Provide the [x, y] coordinate of the cell's center where the given text is located.  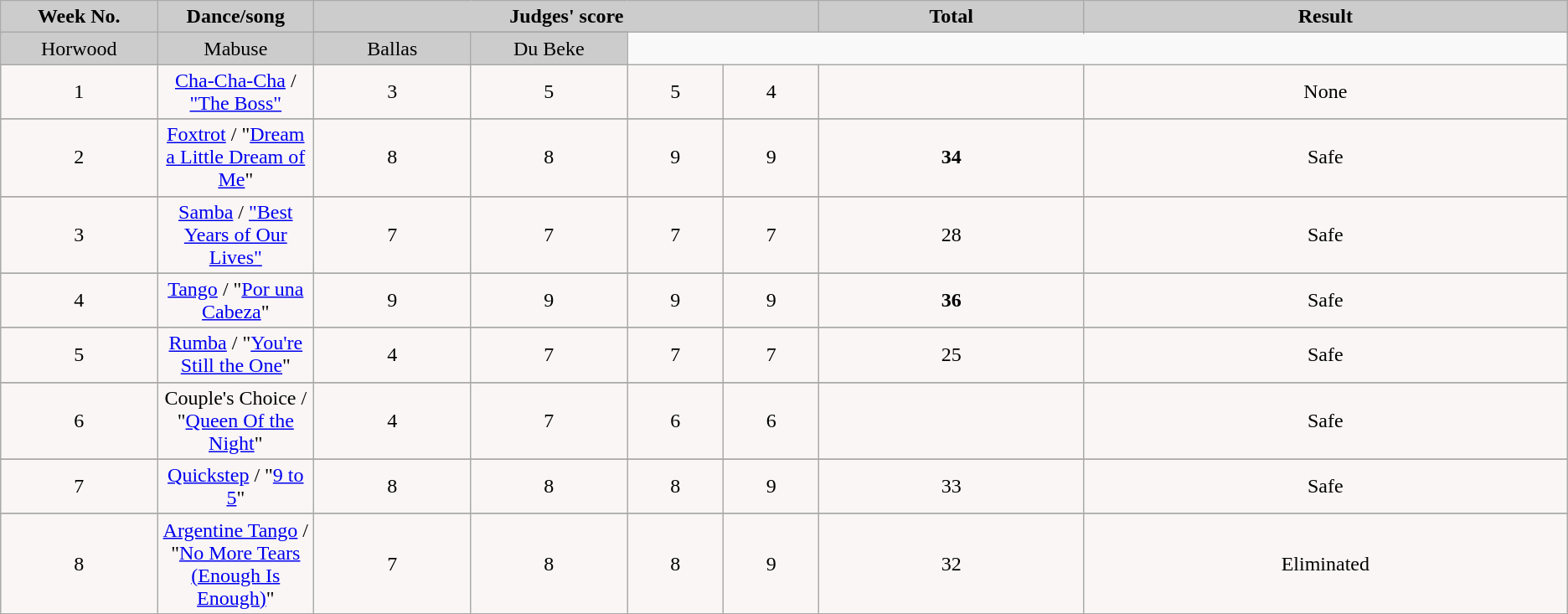
Samba / "Best Years of Our Lives" [236, 235]
Total [952, 17]
Mabuse [236, 49]
32 [952, 563]
Horwood [79, 49]
34 [952, 157]
Argentine Tango / "No More Tears (Enough Is Enough)" [236, 563]
Ballas [392, 49]
None [1325, 92]
Eliminated [1325, 563]
33 [952, 486]
Cha-Cha-Cha / "The Boss" [236, 92]
Dance/song [236, 17]
Judges' score [566, 17]
Quickstep / "9 to 5" [236, 486]
Result [1325, 17]
2 [79, 157]
Rumba / "You're Still the One" [236, 355]
Week No. [79, 17]
Tango / "Por una Cabeza" [236, 300]
Foxtrot / "Dream a Little Dream of Me" [236, 157]
25 [952, 355]
1 [79, 92]
Du Beke [549, 49]
Couple's Choice / "Queen Of the Night" [236, 421]
28 [952, 235]
36 [952, 300]
